Identify which cell holds the provided text, then report its [X, Y] central coordinate. 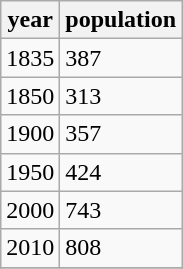
population [121, 20]
1950 [30, 172]
743 [121, 210]
2010 [30, 248]
year [30, 20]
357 [121, 134]
424 [121, 172]
1900 [30, 134]
387 [121, 58]
1850 [30, 96]
313 [121, 96]
2000 [30, 210]
808 [121, 248]
1835 [30, 58]
